Find where the given text appears and provide that cell's center as (X, Y) coordinate. 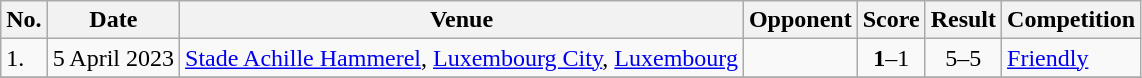
Stade Achille Hammerel, Luxembourg City, Luxembourg (462, 58)
Friendly (1072, 58)
Venue (462, 20)
No. (24, 20)
5–5 (963, 58)
Competition (1072, 20)
1–1 (891, 58)
5 April 2023 (113, 58)
Result (963, 20)
1. (24, 58)
Score (891, 20)
Date (113, 20)
Opponent (800, 20)
